Search for the cell housing the specified text and yield its (X, Y) center coordinate. 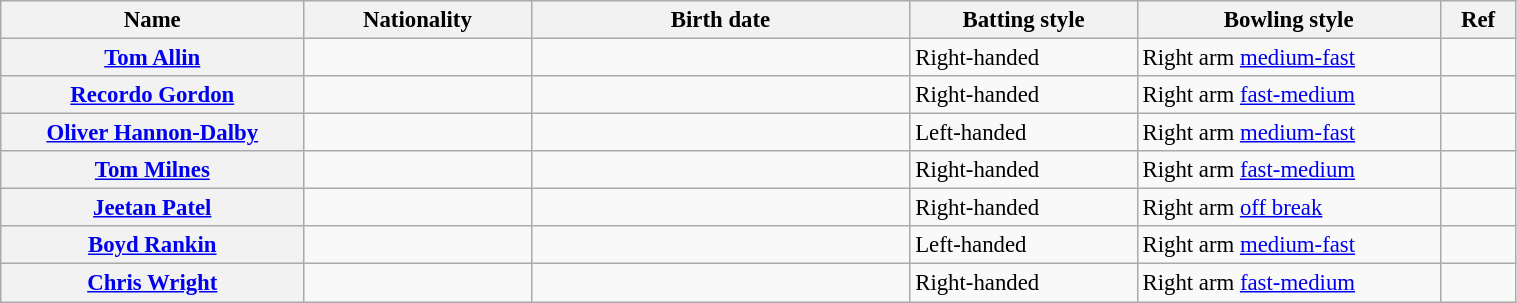
Recordo Gordon (152, 95)
Nationality (418, 20)
Chris Wright (152, 283)
Birth date (720, 20)
Bowling style (1288, 20)
Jeetan Patel (152, 208)
Oliver Hannon-Dalby (152, 133)
Batting style (1024, 20)
Boyd Rankin (152, 245)
Tom Allin (152, 58)
Ref (1478, 20)
Name (152, 20)
Tom Milnes (152, 170)
Right arm off break (1288, 208)
